Determine the (x, y) coordinate at the center of the cell enclosing the given text.  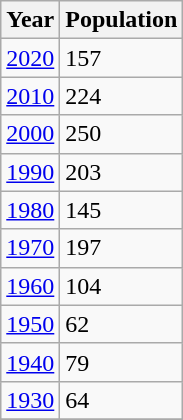
62 (122, 324)
197 (122, 248)
79 (122, 362)
1970 (30, 248)
1990 (30, 172)
1950 (30, 324)
1940 (30, 362)
Year (30, 20)
Population (122, 20)
224 (122, 96)
2010 (30, 96)
2020 (30, 58)
157 (122, 58)
1980 (30, 210)
64 (122, 400)
1960 (30, 286)
1930 (30, 400)
2000 (30, 134)
145 (122, 210)
104 (122, 286)
203 (122, 172)
250 (122, 134)
